Output the [X, Y] coordinate of the center of the cell containing the given text.  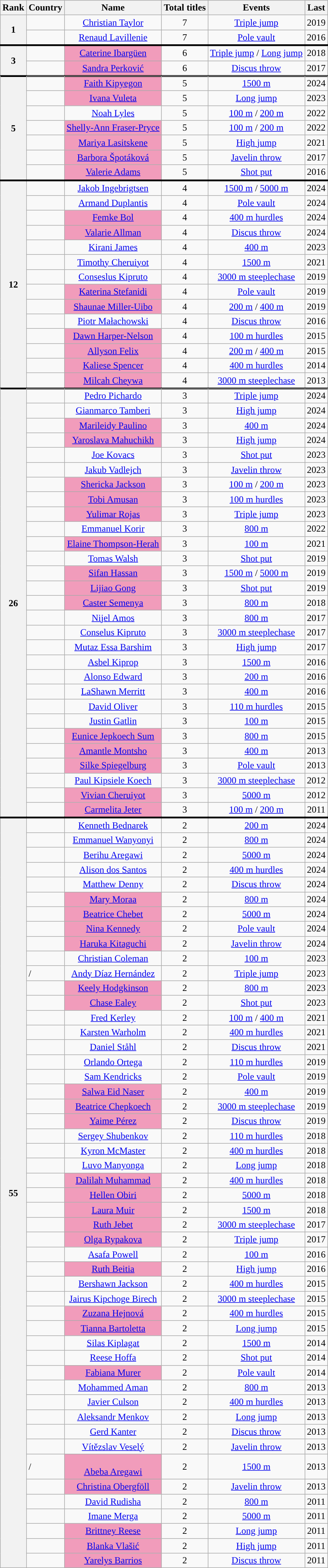
Yaroslava Mahuchikh [113, 440]
Salwa Eid Naser [113, 1092]
Last [316, 8]
Nijel Amos [113, 617]
Gerd Kanter [113, 1432]
Katerina Stefanidi [113, 291]
Andy Díaz Hernández [113, 973]
Sifan Hassan [113, 573]
Sandra Perković [113, 68]
Vítězslav Veselý [113, 1446]
Fred Kerley [113, 1018]
Silke Spiegelburg [113, 766]
Daniel Ståhl [113, 1047]
Shaunae Miller-Uibo [113, 307]
Christian Coleman [113, 958]
Asbel Kiprop [113, 662]
Alonso Edward [113, 677]
Faith Kipyegon [113, 84]
Hellen Obiri [113, 1195]
Dalilah Muhammad [113, 1180]
Jakob Ingebrigtsen [113, 188]
100 m / 400 m [256, 1018]
Rank [13, 8]
LaShawn Merritt [113, 692]
Caterine Ibargüen [113, 53]
Karsten Warholm [113, 1033]
Pedro Pichardo [113, 396]
Paul Kipsiele Koech [113, 780]
Renaud Lavillenie [113, 38]
Marileidy Paulino [113, 426]
Imane Merga [113, 1516]
Armand Duplantis [113, 203]
Reese Hoffa [113, 1358]
Yaime Pérez [113, 1121]
Caster Semenya [113, 603]
Conseslus Kipruto [113, 277]
Alison dos Santos [113, 870]
Joe Kovacs [113, 455]
Kenneth Bednarek [113, 825]
Lijiao Gong [113, 588]
Chase Ealey [113, 1003]
Blanka Vlašić [113, 1546]
David Oliver [113, 706]
Tianna Bartoletta [113, 1328]
Bershawn Jackson [113, 1284]
Javier Culson [113, 1402]
Mutaz Essa Barshim [113, 647]
Conselus Kipruto [113, 632]
Beatrice Chebet [113, 914]
Ruth Jebet [113, 1224]
Yulimar Rojas [113, 514]
Mary Moraa [113, 899]
26 [13, 603]
Beatrice Chepkoech [113, 1106]
12 [13, 284]
Jakub Vadlejch [113, 470]
Triple jump / Long jump [256, 53]
Tobi Amusan [113, 499]
Mohammed Aman [113, 1387]
Piotr Małachowski [113, 321]
Allyson Felix [113, 351]
Christina Obergföll [113, 1486]
Shericka Jackson [113, 485]
Total titles [184, 8]
Elaine Thompson-Herah [113, 544]
Fabiana Murer [113, 1373]
Carmelita Jeter [113, 810]
Keely Hodgkinson [113, 988]
55 [13, 1193]
Emmanuel Korir [113, 529]
Mariya Lasitskene [113, 143]
Aleksandr Menkov [113, 1417]
Silas Kiplagat [113, 1343]
Timothy Cheruiyot [113, 262]
1 [13, 30]
Orlando Ortega [113, 1062]
Yarelys Barrios [113, 1561]
Emmanuel Wanyonyi [113, 840]
Justin Gatlin [113, 721]
Ruth Beitia [113, 1269]
Kirani James [113, 247]
Sam Kendricks [113, 1077]
Name [113, 8]
Barbora Špotáková [113, 157]
Valerie Adams [113, 173]
Laura Muir [113, 1210]
Haruka Kitaguchi [113, 944]
Femke Bol [113, 218]
Eunice Jepkoech Sum [113, 736]
Christian Taylor [113, 23]
Zuzana Hejnová [113, 1313]
Kyron McMaster [113, 1151]
Noah Lyles [113, 113]
Luvo Manyonga [113, 1165]
Ivana Vuleta [113, 98]
Dawn Harper-Nelson [113, 336]
Milcah Cheywa [113, 381]
Jairus Kipchoge Birech [113, 1299]
Brittney Reese [113, 1531]
Tomas Walsh [113, 558]
Olga Rypakova [113, 1239]
Nina Kennedy [113, 929]
Berihu Aregawi [113, 855]
David Rudisha [113, 1501]
Kaliese Spencer [113, 366]
Amantle Montsho [113, 751]
Sergey Shubenkov [113, 1136]
Vivian Cheruiyot [113, 795]
Country [46, 8]
Matthew Denny [113, 884]
Asafa Powell [113, 1254]
Gianmarco Tamberi [113, 410]
Abeba Aregawi [113, 1467]
Events [256, 8]
Valarie Allman [113, 232]
Shelly-Ann Fraser-Pryce [113, 128]
